Determine the [x, y] coordinate at the center of the cell enclosing the given text.  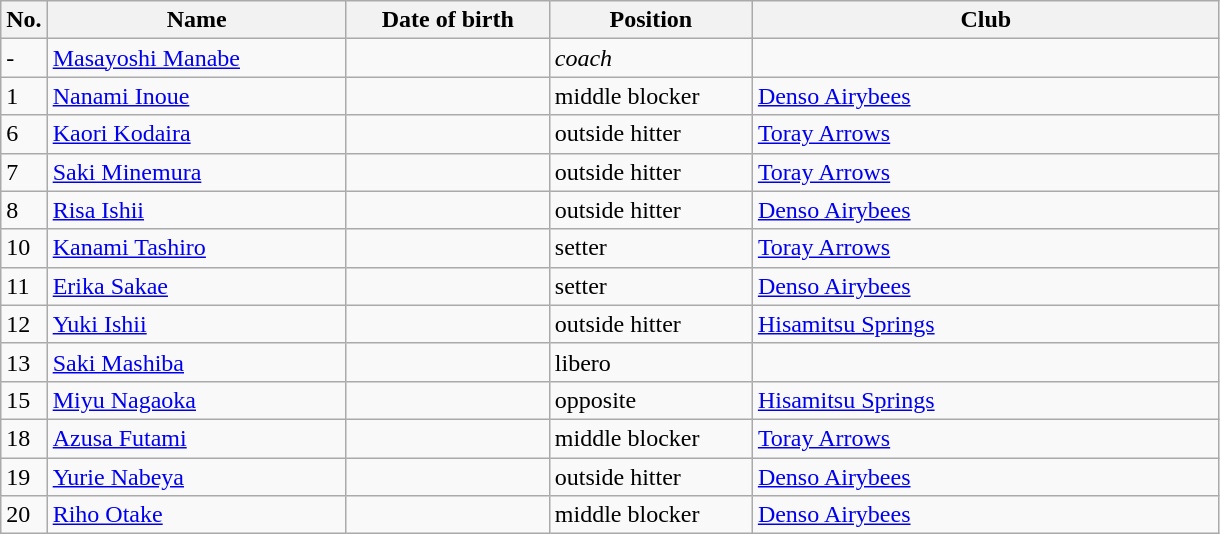
Name [196, 20]
6 [24, 134]
Kaori Kodaira [196, 134]
10 [24, 248]
13 [24, 362]
Club [986, 20]
Masayoshi Manabe [196, 58]
Yuki Ishii [196, 324]
Saki Mashiba [196, 362]
20 [24, 515]
Risa Ishii [196, 210]
Position [650, 20]
- [24, 58]
opposite [650, 400]
12 [24, 324]
coach [650, 58]
19 [24, 477]
15 [24, 400]
Miyu Nagaoka [196, 400]
Erika Sakae [196, 286]
No. [24, 20]
11 [24, 286]
Nanami Inoue [196, 96]
Yurie Nabeya [196, 477]
Kanami Tashiro [196, 248]
8 [24, 210]
18 [24, 438]
Riho Otake [196, 515]
1 [24, 96]
Saki Minemura [196, 172]
Date of birth [448, 20]
Azusa Futami [196, 438]
libero [650, 362]
7 [24, 172]
